Scan for the cell matching the given text and deliver its (X, Y) coordinate at center. 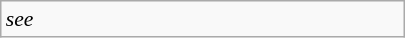
see (203, 19)
